Return (X, Y) of the center of cell containing provided text 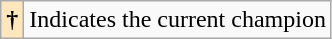
† (12, 20)
Indicates the current champion (178, 20)
